Search for the cell housing the specified text and yield its [X, Y] center coordinate. 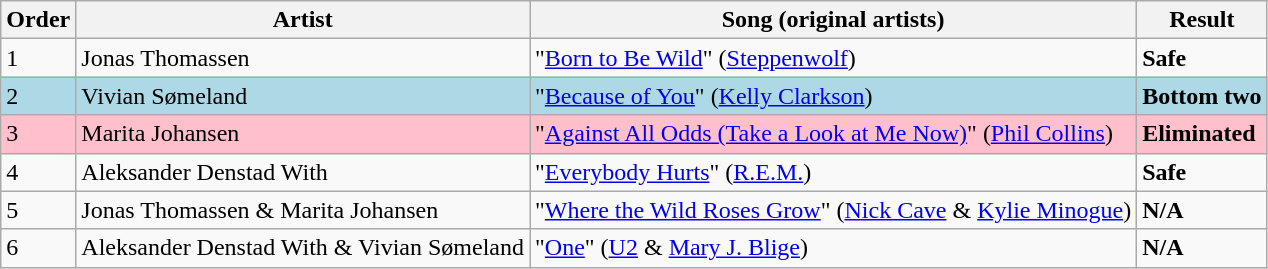
Song (original artists) [834, 20]
"Where the Wild Roses Grow" (Nick Cave & Kylie Minogue) [834, 210]
Aleksander Denstad With [303, 172]
"Everybody Hurts" (R.E.M.) [834, 172]
"One" (U2 & Mary J. Blige) [834, 248]
4 [38, 172]
"Because of You" (Kelly Clarkson) [834, 96]
3 [38, 134]
Jonas Thomassen & Marita Johansen [303, 210]
2 [38, 96]
5 [38, 210]
Order [38, 20]
"Against All Odds (Take a Look at Me Now)" (Phil Collins) [834, 134]
Bottom two [1202, 96]
"Born to Be Wild" (Steppenwolf) [834, 58]
Aleksander Denstad With & Vivian Sømeland [303, 248]
Vivian Sømeland [303, 96]
1 [38, 58]
Result [1202, 20]
Artist [303, 20]
6 [38, 248]
Jonas Thomassen [303, 58]
Eliminated [1202, 134]
Marita Johansen [303, 134]
